Find where the given text appears and provide that cell's center as [x, y] coordinate. 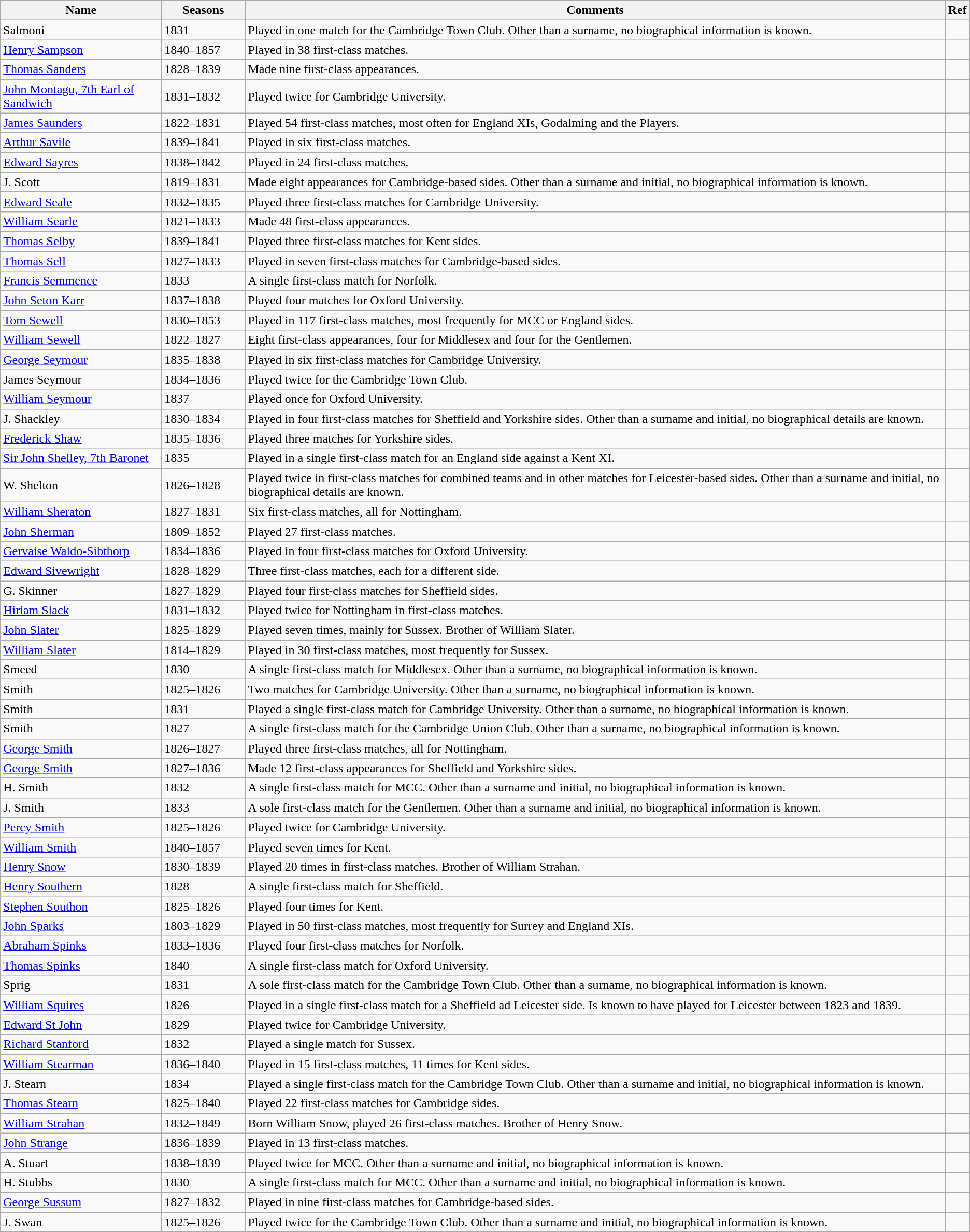
John Seton Karr [81, 301]
Thomas Spinks [81, 966]
1832–1849 [203, 1123]
William Stearman [81, 1064]
Thomas Selby [81, 241]
Played in 15 first-class matches, 11 times for Kent sides. [595, 1064]
George Sussum [81, 1202]
1826–1828 [203, 485]
1814–1829 [203, 650]
Played in four first-class matches for Sheffield and Yorkshire sides. Other than a surname and initial, no biographical details are known. [595, 419]
1829 [203, 1025]
Played in 38 first-class matches. [595, 50]
J. Shackley [81, 419]
H. Smith [81, 788]
Played a single match for Sussex. [595, 1044]
Played three first-class matches, all for Nottingham. [595, 748]
Thomas Sell [81, 261]
Sprig [81, 985]
1838–1842 [203, 162]
A single first-class match for Norfolk. [595, 281]
A single first-class match for Oxford University. [595, 966]
John Sparks [81, 926]
Played in 50 first-class matches, most frequently for Surrey and England XIs. [595, 926]
1822–1831 [203, 123]
Made nine first-class appearances. [595, 69]
1827 [203, 729]
Born William Snow, played 26 first-class matches. Brother of Henry Snow. [595, 1123]
Made 12 first-class appearances for Sheffield and Yorkshire sides. [595, 768]
George Seymour [81, 360]
1828–1839 [203, 69]
Salmoni [81, 30]
1822–1827 [203, 340]
Edward Sivewright [81, 571]
1803–1829 [203, 926]
1834 [203, 1084]
Six first-class matches, all for Nottingham. [595, 512]
1809–1852 [203, 531]
1826–1827 [203, 748]
Played twice for MCC. Other than a surname and initial, no biographical information is known. [595, 1163]
John Strange [81, 1143]
William Smith [81, 847]
John Montagu, 7th Earl of Sandwich [81, 96]
Francis Semmence [81, 281]
Smeed [81, 670]
Played 27 first-class matches. [595, 531]
Played twice for Nottingham in first-class matches. [595, 611]
Edward St John [81, 1025]
G. Skinner [81, 590]
Three first-class matches, each for a different side. [595, 571]
J. Smith [81, 808]
W. Shelton [81, 485]
Stephen Southon [81, 907]
Played 54 first-class matches, most often for England XIs, Godalming and the Players. [595, 123]
Played four times for Kent. [595, 907]
Played in a single first-class match for an England side against a Kent XI. [595, 458]
Abraham Spinks [81, 946]
Played in six first-class matches for Cambridge University. [595, 360]
Eight first-class appearances, four for Middlesex and four for the Gentlemen. [595, 340]
Played four first-class matches for Sheffield sides. [595, 590]
Henry Sampson [81, 50]
Edward Seale [81, 202]
H. Stubbs [81, 1182]
1835–1838 [203, 360]
1821–1833 [203, 221]
J. Scott [81, 182]
1836–1840 [203, 1064]
William Seymour [81, 399]
Played four first-class matches for Norfolk. [595, 946]
Played 20 times in first-class matches. Brother of William Strahan. [595, 867]
1837–1838 [203, 301]
1830–1839 [203, 867]
Played in a single first-class match for a Sheffield ad Leicester side. Is known to have played for Leicester between 1823 and 1839. [595, 1005]
James Seymour [81, 379]
Tom Sewell [81, 320]
A. Stuart [81, 1163]
1830–1834 [203, 419]
Played in 30 first-class matches, most frequently for Sussex. [595, 650]
1828 [203, 886]
1830–1853 [203, 320]
Frederick Shaw [81, 438]
Sir John Shelley, 7th Baronet [81, 458]
1838–1839 [203, 1163]
Played in six first-class matches. [595, 143]
1825–1840 [203, 1103]
Played three first-class matches for Kent sides. [595, 241]
Made 48 first-class appearances. [595, 221]
Thomas Sanders [81, 69]
Percy Smith [81, 827]
Richard Stanford [81, 1044]
1819–1831 [203, 182]
Two matches for Cambridge University. Other than a surname, no biographical information is known. [595, 689]
William Slater [81, 650]
Ref [958, 10]
Played three first-class matches for Cambridge University. [595, 202]
Played seven times for Kent. [595, 847]
Played in 13 first-class matches. [595, 1143]
Played in four first-class matches for Oxford University. [595, 551]
1827–1832 [203, 1202]
1833–1836 [203, 946]
1837 [203, 399]
Played 22 first-class matches for Cambridge sides. [595, 1103]
A single first-class match for Middlesex. Other than a surname, no biographical information is known. [595, 670]
1835–1836 [203, 438]
William Searle [81, 221]
Played in one match for the Cambridge Town Club. Other than a surname, no biographical information is known. [595, 30]
1825–1829 [203, 630]
Thomas Stearn [81, 1103]
1832–1835 [203, 202]
Played in 117 first-class matches, most frequently for MCC or England sides. [595, 320]
Hiriam Slack [81, 611]
1840 [203, 966]
Played a single first-class match for Cambridge University. Other than a surname, no biographical information is known. [595, 709]
Played a single first-class match for the Cambridge Town Club. Other than a surname and initial, no biographical information is known. [595, 1084]
Played in seven first-class matches for Cambridge-based sides. [595, 261]
Played in 24 first-class matches. [595, 162]
A single first-class match for Sheffield. [595, 886]
William Sewell [81, 340]
Comments [595, 10]
1828–1829 [203, 571]
William Strahan [81, 1123]
Played seven times, mainly for Sussex. Brother of William Slater. [595, 630]
John Slater [81, 630]
Arthur Savile [81, 143]
Henry Southern [81, 886]
1826 [203, 1005]
1835 [203, 458]
J. Swan [81, 1222]
Played four matches for Oxford University. [595, 301]
A sole first-class match for the Gentlemen. Other than a surname and initial, no biographical information is known. [595, 808]
Name [81, 10]
1827–1836 [203, 768]
Played three matches for Yorkshire sides. [595, 438]
Henry Snow [81, 867]
Played in nine first-class matches for Cambridge-based sides. [595, 1202]
William Sheraton [81, 512]
John Sherman [81, 531]
William Squires [81, 1005]
A single first-class match for the Cambridge Union Club. Other than a surname, no biographical information is known. [595, 729]
Seasons [203, 10]
James Saunders [81, 123]
1827–1831 [203, 512]
Made eight appearances for Cambridge-based sides. Other than a surname and initial, no biographical information is known. [595, 182]
Played once for Oxford University. [595, 399]
1827–1833 [203, 261]
1836–1839 [203, 1143]
J. Stearn [81, 1084]
Gervaise Waldo-Sibthorp [81, 551]
1827–1829 [203, 590]
A sole first-class match for the Cambridge Town Club. Other than a surname, no biographical information is known. [595, 985]
Edward Sayres [81, 162]
Played twice for the Cambridge Town Club. Other than a surname and initial, no biographical information is known. [595, 1222]
Played twice for the Cambridge Town Club. [595, 379]
